Capture the cell that displays the provided text and extract its [x, y] central coordinate. 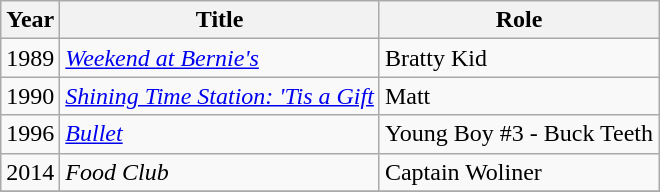
1990 [30, 96]
Captain Woliner [518, 172]
1989 [30, 58]
Bullet [220, 134]
Title [220, 20]
Bratty Kid [518, 58]
Role [518, 20]
Shining Time Station: 'Tis a Gift [220, 96]
Matt [518, 96]
Year [30, 20]
Food Club [220, 172]
2014 [30, 172]
Young Boy #3 - Buck Teeth [518, 134]
Weekend at Bernie's [220, 58]
1996 [30, 134]
